Determine the (x, y) coordinate at the center of the cell enclosing the given text.  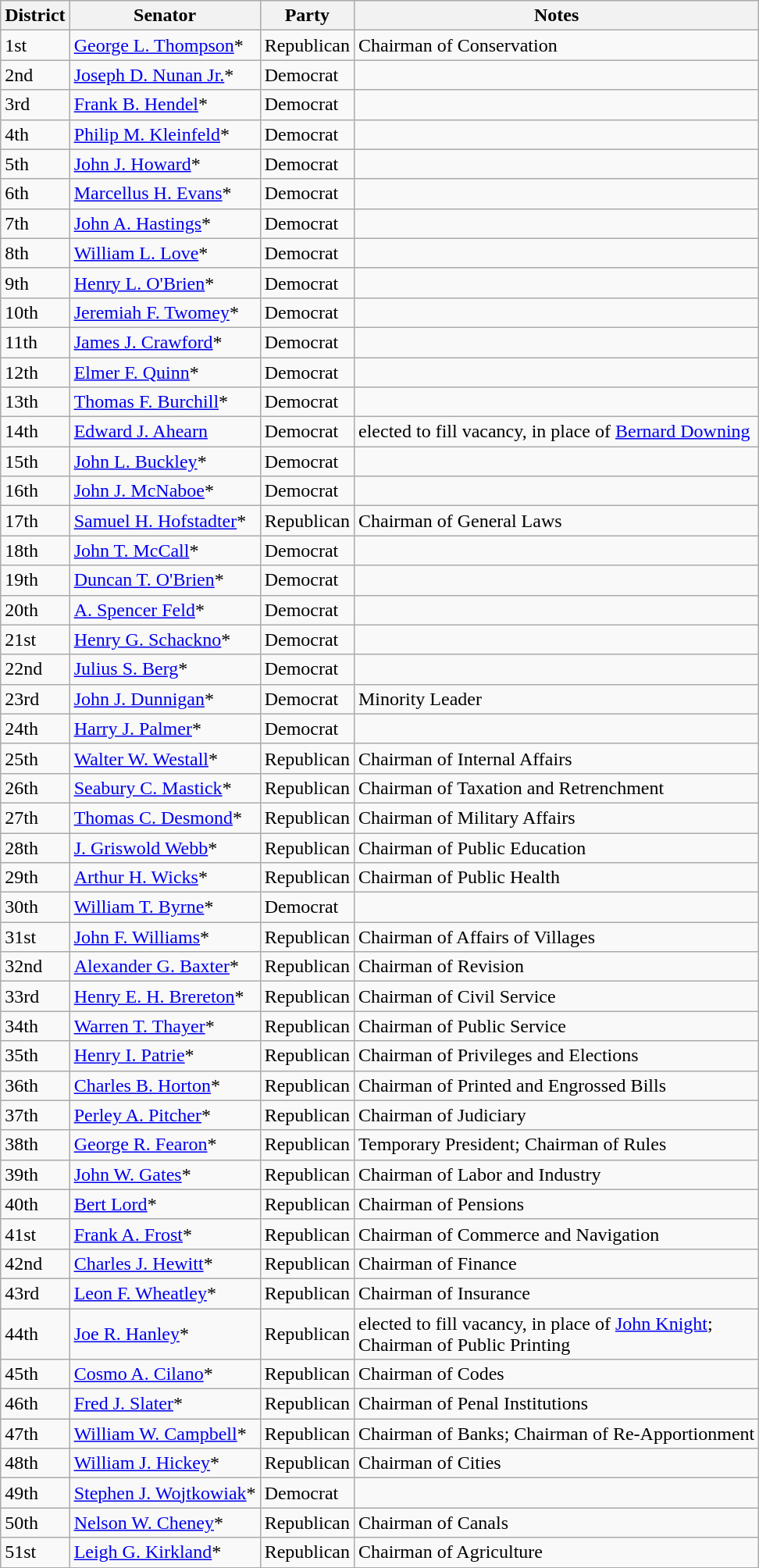
Chairman of Commerce and Navigation (556, 1234)
17th (35, 521)
Samuel H. Hofstadter* (165, 521)
John T. McCall* (165, 551)
40th (35, 1204)
22nd (35, 669)
John J. Dunnigan* (165, 699)
Party (307, 16)
Leigh G. Kirkland* (165, 1552)
Harry J. Palmer* (165, 729)
46th (35, 1404)
Chairman of Printed and Engrossed Bills (556, 1085)
Notes (556, 16)
5th (35, 164)
37th (35, 1115)
19th (35, 580)
John A. Hastings* (165, 223)
12th (35, 372)
Chairman of Public Education (556, 847)
Chairman of Public Health (556, 878)
Chairman of Affairs of Villages (556, 937)
21st (35, 640)
51st (35, 1552)
Bert Lord* (165, 1204)
Chairman of Privileges and Elections (556, 1056)
elected to fill vacancy, in place of Bernard Downing (556, 432)
Chairman of Agriculture (556, 1552)
Chairman of Judiciary (556, 1115)
Chairman of Pensions (556, 1204)
33rd (35, 996)
Fred J. Slater* (165, 1404)
30th (35, 907)
6th (35, 194)
26th (35, 788)
28th (35, 847)
43rd (35, 1293)
J. Griswold Webb* (165, 847)
11th (35, 342)
Frank A. Frost* (165, 1234)
William J. Hickey* (165, 1463)
3rd (35, 105)
Chairman of Cities (556, 1463)
Chairman of Civil Service (556, 996)
Chairman of Military Affairs (556, 818)
Chairman of Public Service (556, 1026)
39th (35, 1174)
47th (35, 1434)
John F. Williams* (165, 937)
Stephen J. Wojtkowiak* (165, 1493)
8th (35, 253)
18th (35, 551)
Seabury C. Mastick* (165, 788)
William W. Campbell* (165, 1434)
2nd (35, 75)
Temporary President; Chairman of Rules (556, 1145)
Arthur H. Wicks* (165, 878)
45th (35, 1374)
9th (35, 283)
James J. Crawford* (165, 342)
John J. McNaboe* (165, 491)
35th (35, 1056)
48th (35, 1463)
36th (35, 1085)
23rd (35, 699)
Charles B. Horton* (165, 1085)
Warren T. Thayer* (165, 1026)
George R. Fearon* (165, 1145)
Perley A. Pitcher* (165, 1115)
29th (35, 878)
24th (35, 729)
Chairman of Finance (556, 1263)
44th (35, 1334)
31st (35, 937)
Cosmo A. Cilano* (165, 1374)
Henry G. Schackno* (165, 640)
32nd (35, 967)
Chairman of General Laws (556, 521)
41st (35, 1234)
William L. Love* (165, 253)
Chairman of Conservation (556, 45)
15th (35, 461)
John L. Buckley* (165, 461)
Chairman of Codes (556, 1374)
Chairman of Revision (556, 967)
4th (35, 134)
District (35, 16)
Chairman of Banks; Chairman of Re-Apportionment (556, 1434)
10th (35, 312)
1st (35, 45)
Nelson W. Cheney* (165, 1523)
William T. Byrne* (165, 907)
38th (35, 1145)
7th (35, 223)
Jeremiah F. Twomey* (165, 312)
Chairman of Internal Affairs (556, 758)
Thomas F. Burchill* (165, 402)
elected to fill vacancy, in place of John Knight; Chairman of Public Printing (556, 1334)
20th (35, 610)
14th (35, 432)
42nd (35, 1263)
Leon F. Wheatley* (165, 1293)
34th (35, 1026)
Julius S. Berg* (165, 669)
Chairman of Canals (556, 1523)
Minority Leader (556, 699)
Elmer F. Quinn* (165, 372)
Chairman of Taxation and Retrenchment (556, 788)
49th (35, 1493)
Joe R. Hanley* (165, 1334)
John J. Howard* (165, 164)
Joseph D. Nunan Jr.* (165, 75)
Walter W. Westall* (165, 758)
Charles J. Hewitt* (165, 1263)
Chairman of Insurance (556, 1293)
Chairman of Penal Institutions (556, 1404)
Frank B. Hendel* (165, 105)
Marcellus H. Evans* (165, 194)
Senator (165, 16)
Henry E. H. Brereton* (165, 996)
13th (35, 402)
Alexander G. Baxter* (165, 967)
John W. Gates* (165, 1174)
Philip M. Kleinfeld* (165, 134)
Thomas C. Desmond* (165, 818)
George L. Thompson* (165, 45)
A. Spencer Feld* (165, 610)
27th (35, 818)
50th (35, 1523)
Edward J. Ahearn (165, 432)
Chairman of Labor and Industry (556, 1174)
Duncan T. O'Brien* (165, 580)
Henry I. Patrie* (165, 1056)
25th (35, 758)
Henry L. O'Brien* (165, 283)
16th (35, 491)
